Return the [X, Y] coordinate for the center point of the cell that contains the specified text.  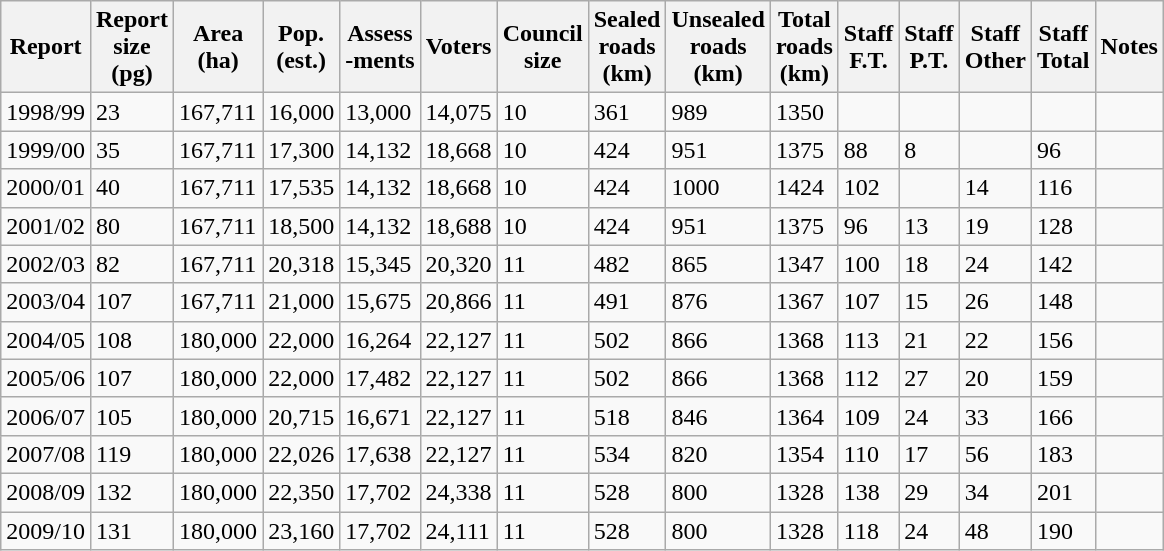
876 [718, 302]
23 [132, 112]
80 [132, 226]
Notes [1129, 47]
Reportsize(pg) [132, 47]
156 [1063, 340]
18,688 [458, 226]
116 [1063, 188]
110 [868, 454]
820 [718, 454]
21 [929, 340]
482 [627, 264]
20 [995, 378]
201 [1063, 492]
20,318 [302, 264]
142 [1063, 264]
1999/00 [46, 150]
1364 [804, 416]
88 [868, 150]
118 [868, 531]
2004/05 [46, 340]
26 [995, 302]
1354 [804, 454]
113 [868, 340]
Report [46, 47]
1350 [804, 112]
1000 [718, 188]
112 [868, 378]
StaffF.T. [868, 47]
14,075 [458, 112]
16,671 [380, 416]
13 [929, 226]
18 [929, 264]
1424 [804, 188]
2008/09 [46, 492]
518 [627, 416]
56 [995, 454]
22,350 [302, 492]
18,500 [302, 226]
2001/02 [46, 226]
Voters [458, 47]
34 [995, 492]
100 [868, 264]
138 [868, 492]
19 [995, 226]
166 [1063, 416]
2003/04 [46, 302]
1367 [804, 302]
20,320 [458, 264]
989 [718, 112]
Sealedroads(km) [627, 47]
24,338 [458, 492]
2009/10 [46, 531]
35 [132, 150]
109 [868, 416]
190 [1063, 531]
361 [627, 112]
15,675 [380, 302]
21,000 [302, 302]
StaffP.T. [929, 47]
17,300 [302, 150]
Pop.(est.) [302, 47]
865 [718, 264]
2006/07 [46, 416]
16,000 [302, 112]
17,535 [302, 188]
Assess-ments [380, 47]
29 [929, 492]
Totalroads(km) [804, 47]
17,482 [380, 378]
23,160 [302, 531]
48 [995, 531]
131 [132, 531]
132 [132, 492]
1347 [804, 264]
534 [627, 454]
StaffTotal [1063, 47]
Unsealedroads(km) [718, 47]
14 [995, 188]
119 [132, 454]
Area(ha) [218, 47]
13,000 [380, 112]
846 [718, 416]
82 [132, 264]
159 [1063, 378]
17 [929, 454]
Councilsize [542, 47]
102 [868, 188]
27 [929, 378]
1998/99 [46, 112]
2000/01 [46, 188]
22,026 [302, 454]
183 [1063, 454]
33 [995, 416]
StaffOther [995, 47]
16,264 [380, 340]
17,638 [380, 454]
40 [132, 188]
108 [132, 340]
22 [995, 340]
20,866 [458, 302]
148 [1063, 302]
128 [1063, 226]
491 [627, 302]
2007/08 [46, 454]
15,345 [380, 264]
2002/03 [46, 264]
8 [929, 150]
24,111 [458, 531]
15 [929, 302]
2005/06 [46, 378]
105 [132, 416]
20,715 [302, 416]
